Identify which cell holds the provided text, then report its (X, Y) central coordinate. 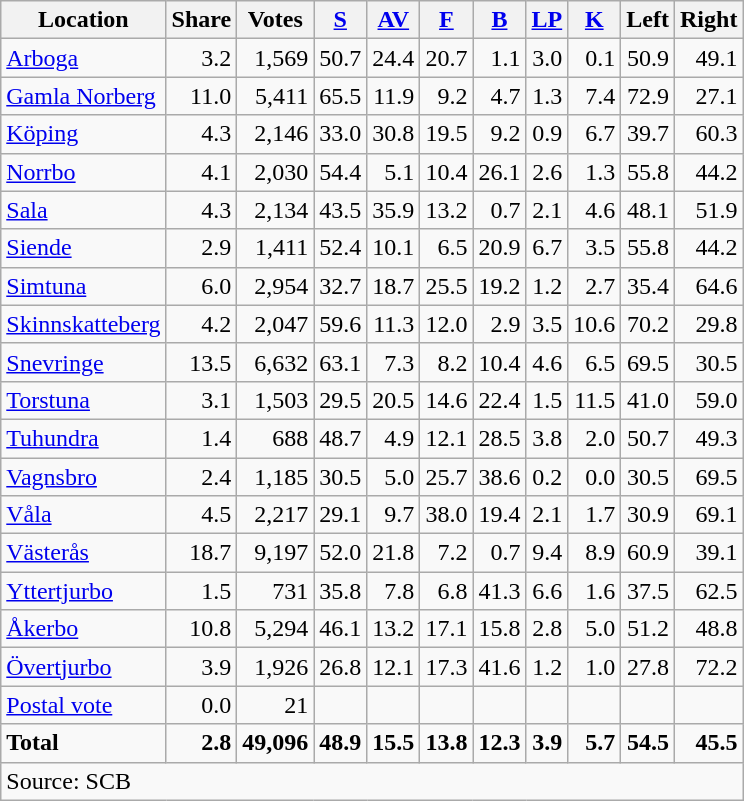
26.8 (340, 667)
17.3 (446, 667)
72.2 (709, 667)
2,047 (276, 324)
Share (202, 20)
Right (709, 20)
LP (547, 20)
K (594, 20)
52.0 (340, 553)
41.6 (500, 667)
3.1 (202, 400)
5.1 (394, 172)
38.0 (446, 515)
35.9 (394, 210)
6.0 (202, 286)
1.7 (594, 515)
2,217 (276, 515)
0.9 (547, 134)
17.1 (446, 629)
Total (84, 743)
5,294 (276, 629)
26.1 (500, 172)
63.1 (340, 362)
Votes (276, 20)
29.8 (709, 324)
49.3 (709, 438)
0.1 (594, 58)
20.9 (500, 248)
12.0 (446, 324)
2.6 (547, 172)
AV (394, 20)
3.2 (202, 58)
5,411 (276, 96)
3.8 (547, 438)
45.5 (709, 743)
35.8 (340, 591)
29.5 (340, 400)
11.3 (394, 324)
Våla (84, 515)
Västerås (84, 553)
7.3 (394, 362)
2.4 (202, 477)
48.7 (340, 438)
F (446, 20)
13.8 (446, 743)
1,569 (276, 58)
19.5 (446, 134)
39.7 (648, 134)
2.0 (594, 438)
41.0 (648, 400)
Location (84, 20)
70.2 (648, 324)
25.7 (446, 477)
8.9 (594, 553)
9,197 (276, 553)
Gamla Norberg (84, 96)
1.0 (594, 667)
Tuhundra (84, 438)
30.8 (394, 134)
8.2 (446, 362)
19.4 (500, 515)
4.1 (202, 172)
60.9 (648, 553)
Yttertjurbo (84, 591)
Åkerbo (84, 629)
46.1 (340, 629)
Siende (84, 248)
1.4 (202, 438)
11.0 (202, 96)
1,503 (276, 400)
35.4 (648, 286)
54.4 (340, 172)
Skinnskatteberg (84, 324)
51.9 (709, 210)
11.5 (594, 400)
38.6 (500, 477)
2,954 (276, 286)
5.7 (594, 743)
33.0 (340, 134)
4.7 (500, 96)
Vagnsbro (84, 477)
Source: SCB (372, 781)
12.3 (500, 743)
48.1 (648, 210)
29.1 (340, 515)
43.5 (340, 210)
6.6 (547, 591)
4.9 (394, 438)
51.2 (648, 629)
64.6 (709, 286)
25.5 (446, 286)
65.5 (340, 96)
1.1 (500, 58)
20.7 (446, 58)
9.4 (547, 553)
Norrbo (84, 172)
50.9 (648, 58)
14.6 (446, 400)
2,134 (276, 210)
27.1 (709, 96)
48.9 (340, 743)
69.1 (709, 515)
10.1 (394, 248)
2,030 (276, 172)
24.4 (394, 58)
62.5 (709, 591)
Sala (84, 210)
13.5 (202, 362)
Arboga (84, 58)
22.4 (500, 400)
1,926 (276, 667)
2,146 (276, 134)
60.3 (709, 134)
49.1 (709, 58)
Övertjurbo (84, 667)
72.9 (648, 96)
20.5 (394, 400)
41.3 (500, 591)
27.8 (648, 667)
4.5 (202, 515)
48.8 (709, 629)
10.8 (202, 629)
54.5 (648, 743)
39.1 (709, 553)
Snevringe (84, 362)
6.8 (446, 591)
0.2 (547, 477)
Left (648, 20)
32.7 (340, 286)
7.4 (594, 96)
21.8 (394, 553)
19.2 (500, 286)
30.9 (648, 515)
52.4 (340, 248)
37.5 (648, 591)
15.5 (394, 743)
10.6 (594, 324)
4.2 (202, 324)
6,632 (276, 362)
Postal vote (84, 705)
S (340, 20)
49,096 (276, 743)
21 (276, 705)
1,185 (276, 477)
11.9 (394, 96)
7.8 (394, 591)
1,411 (276, 248)
Simtuna (84, 286)
2.7 (594, 286)
Torstuna (84, 400)
28.5 (500, 438)
59.6 (340, 324)
15.8 (500, 629)
59.0 (709, 400)
1.6 (594, 591)
731 (276, 591)
3.0 (547, 58)
9.7 (394, 515)
B (500, 20)
7.2 (446, 553)
688 (276, 438)
Köping (84, 134)
